Return (x, y) of the center of cell containing provided text 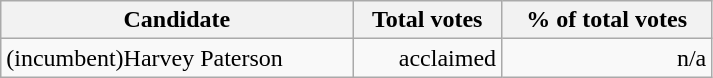
% of total votes (607, 20)
n/a (607, 58)
Candidate (177, 20)
Total votes (428, 20)
acclaimed (428, 58)
(incumbent)Harvey Paterson (177, 58)
